Identify which cell holds the provided text, then report its [X, Y] central coordinate. 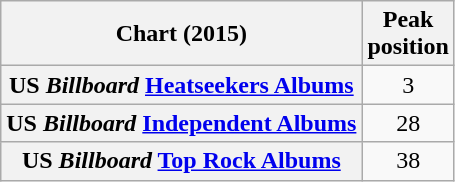
28 [408, 123]
Peak position [408, 34]
US Billboard Top Rock Albums [182, 161]
38 [408, 161]
US Billboard Independent Albums [182, 123]
Chart (2015) [182, 34]
US Billboard Heatseekers Albums [182, 85]
3 [408, 85]
